Identify which cell holds the provided text, then report its (x, y) central coordinate. 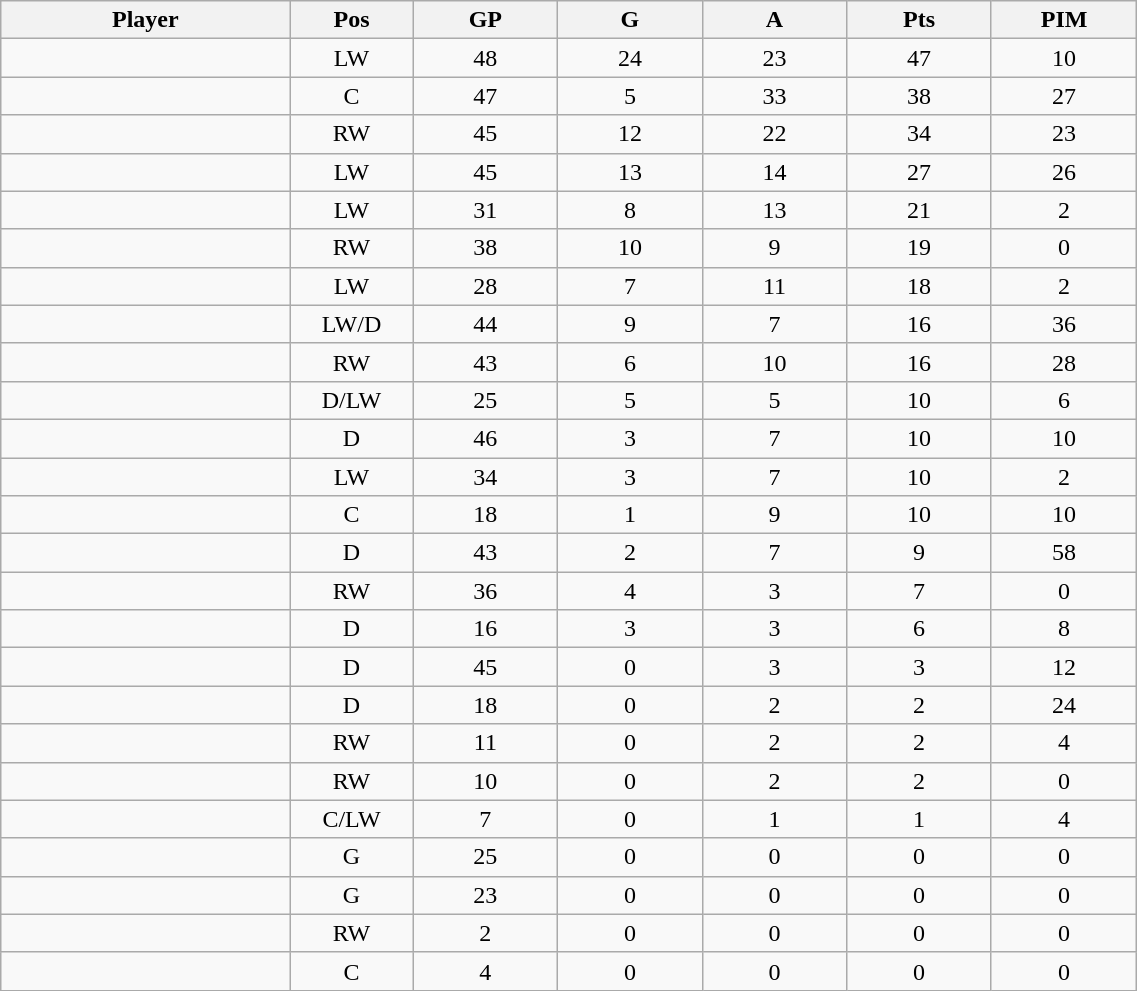
58 (1064, 553)
46 (486, 438)
PIM (1064, 20)
LW/D (352, 324)
21 (920, 210)
44 (486, 324)
Pts (920, 20)
14 (774, 172)
Pos (352, 20)
33 (774, 96)
GP (486, 20)
D/LW (352, 400)
22 (774, 134)
31 (486, 210)
26 (1064, 172)
C/LW (352, 819)
19 (920, 248)
48 (486, 58)
A (774, 20)
Player (146, 20)
